From the cell containing the given text, extract its center point as (x, y) coordinate. 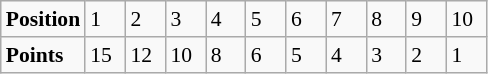
9 (426, 19)
Position (43, 19)
7 (346, 19)
15 (105, 55)
12 (145, 55)
Points (43, 55)
